Scan for the cell matching the given text and deliver its (X, Y) coordinate at center. 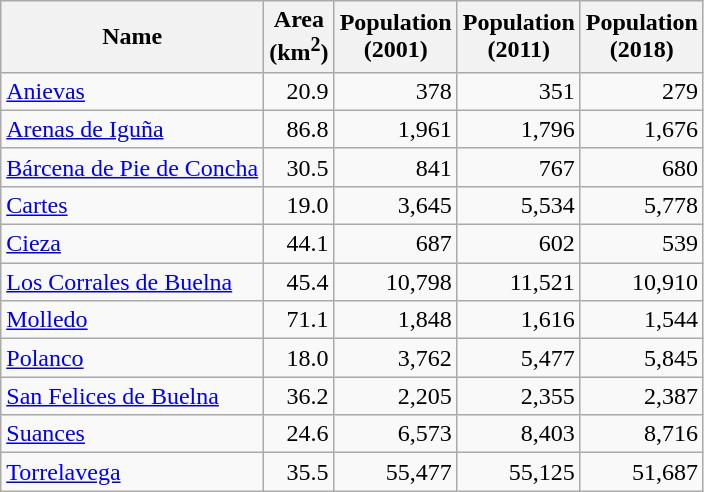
351 (518, 91)
841 (396, 167)
6,573 (396, 434)
55,477 (396, 472)
Cartes (132, 205)
767 (518, 167)
1,676 (642, 129)
2,387 (642, 396)
1,961 (396, 129)
10,798 (396, 282)
10,910 (642, 282)
279 (642, 91)
680 (642, 167)
8,716 (642, 434)
Polanco (132, 358)
2,355 (518, 396)
Arenas de Iguña (132, 129)
1,544 (642, 320)
5,534 (518, 205)
55,125 (518, 472)
35.5 (299, 472)
San Felices de Buelna (132, 396)
44.1 (299, 244)
Anievas (132, 91)
Name (132, 37)
19.0 (299, 205)
20.9 (299, 91)
687 (396, 244)
30.5 (299, 167)
45.4 (299, 282)
2,205 (396, 396)
3,645 (396, 205)
51,687 (642, 472)
Population(2011) (518, 37)
11,521 (518, 282)
Suances (132, 434)
Cieza (132, 244)
Los Corrales de Buelna (132, 282)
8,403 (518, 434)
539 (642, 244)
Population(2001) (396, 37)
71.1 (299, 320)
1,616 (518, 320)
Molledo (132, 320)
24.6 (299, 434)
Torrelavega (132, 472)
86.8 (299, 129)
5,477 (518, 358)
36.2 (299, 396)
18.0 (299, 358)
5,778 (642, 205)
3,762 (396, 358)
1,796 (518, 129)
602 (518, 244)
Bárcena de Pie de Concha (132, 167)
Population(2018) (642, 37)
5,845 (642, 358)
378 (396, 91)
Area(km2) (299, 37)
1,848 (396, 320)
